Extract the (X, Y) coordinate from the center of the cell holding the provided text.  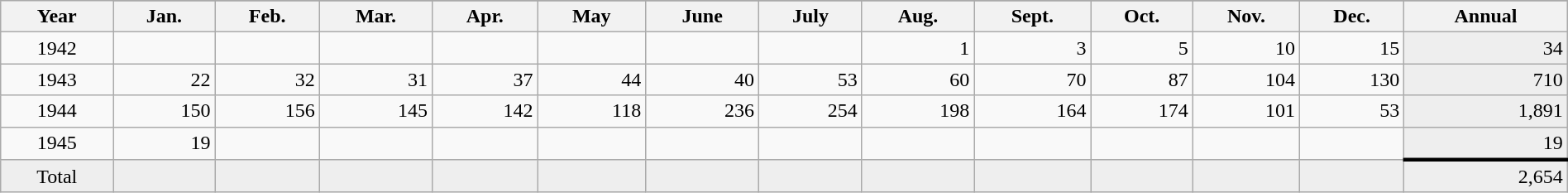
1 (918, 48)
34 (1485, 48)
198 (918, 111)
Year (57, 17)
Annual (1485, 17)
10 (1245, 48)
1,891 (1485, 111)
15 (1352, 48)
Mar. (375, 17)
142 (485, 111)
July (810, 17)
Apr. (485, 17)
Aug. (918, 17)
Dec. (1352, 17)
Nov. (1245, 17)
70 (1032, 80)
37 (485, 80)
Total (57, 176)
Jan. (164, 17)
June (703, 17)
164 (1032, 111)
254 (810, 111)
5 (1141, 48)
Sept. (1032, 17)
60 (918, 80)
145 (375, 111)
118 (592, 111)
32 (267, 80)
3 (1032, 48)
2,654 (1485, 176)
May (592, 17)
1945 (57, 143)
104 (1245, 80)
40 (703, 80)
87 (1141, 80)
236 (703, 111)
Oct. (1141, 17)
22 (164, 80)
44 (592, 80)
156 (267, 111)
710 (1485, 80)
1942 (57, 48)
1944 (57, 111)
150 (164, 111)
174 (1141, 111)
101 (1245, 111)
Feb. (267, 17)
130 (1352, 80)
1943 (57, 80)
31 (375, 80)
